Identify which cell holds the provided text, then report its [x, y] central coordinate. 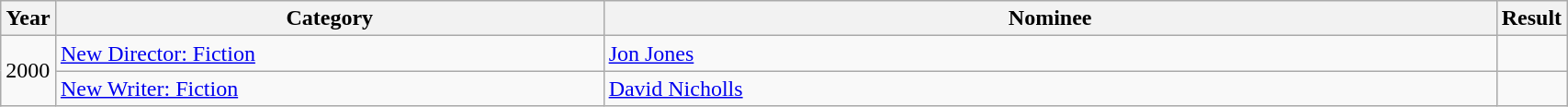
Result [1531, 18]
Jon Jones [1050, 53]
David Nicholls [1050, 89]
2000 [28, 71]
New Director: Fiction [329, 53]
Category [329, 18]
Nominee [1050, 18]
Year [28, 18]
New Writer: Fiction [329, 89]
